Return [x, y] of the center of cell containing provided text 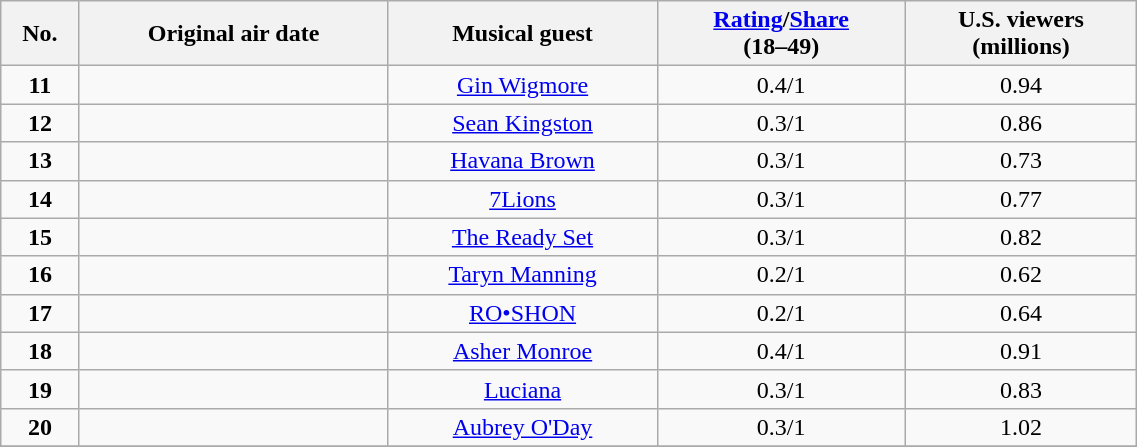
0.77 [1021, 199]
0.73 [1021, 161]
Original air date [234, 34]
0.91 [1021, 351]
0.86 [1021, 123]
0.62 [1021, 275]
0.83 [1021, 389]
18 [40, 351]
13 [40, 161]
14 [40, 199]
0.82 [1021, 237]
Luciana [522, 389]
No. [40, 34]
19 [40, 389]
7Lions [522, 199]
Rating/Share(18–49) [781, 34]
1.02 [1021, 427]
RO•SHON [522, 313]
Sean Kingston [522, 123]
The Ready Set [522, 237]
Asher Monroe [522, 351]
0.94 [1021, 85]
17 [40, 313]
Havana Brown [522, 161]
11 [40, 85]
Gin Wigmore [522, 85]
12 [40, 123]
U.S. viewers(millions) [1021, 34]
Musical guest [522, 34]
16 [40, 275]
0.64 [1021, 313]
Aubrey O'Day [522, 427]
15 [40, 237]
Taryn Manning [522, 275]
20 [40, 427]
